Locate the cell with the specified text and output its [x, y] center coordinate. 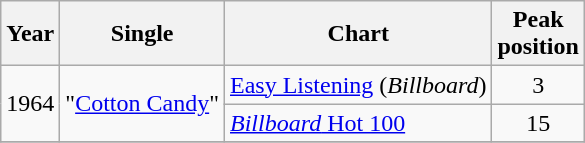
Easy Listening (Billboard) [358, 85]
Chart [358, 34]
Single [142, 34]
Year [30, 34]
Billboard Hot 100 [358, 123]
3 [538, 85]
15 [538, 123]
1964 [30, 104]
Peakposition [538, 34]
"Cotton Candy" [142, 104]
